For the text-containing cell, return its midpoint in (x, y) coordinate format. 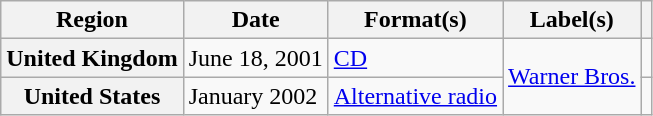
June 18, 2001 (256, 58)
CD (415, 58)
Alternative radio (415, 96)
Region (92, 20)
United States (92, 96)
Date (256, 20)
Warner Bros. (572, 77)
Label(s) (572, 20)
Format(s) (415, 20)
United Kingdom (92, 58)
January 2002 (256, 96)
